Scan for the cell matching the given text and deliver its [X, Y] coordinate at center. 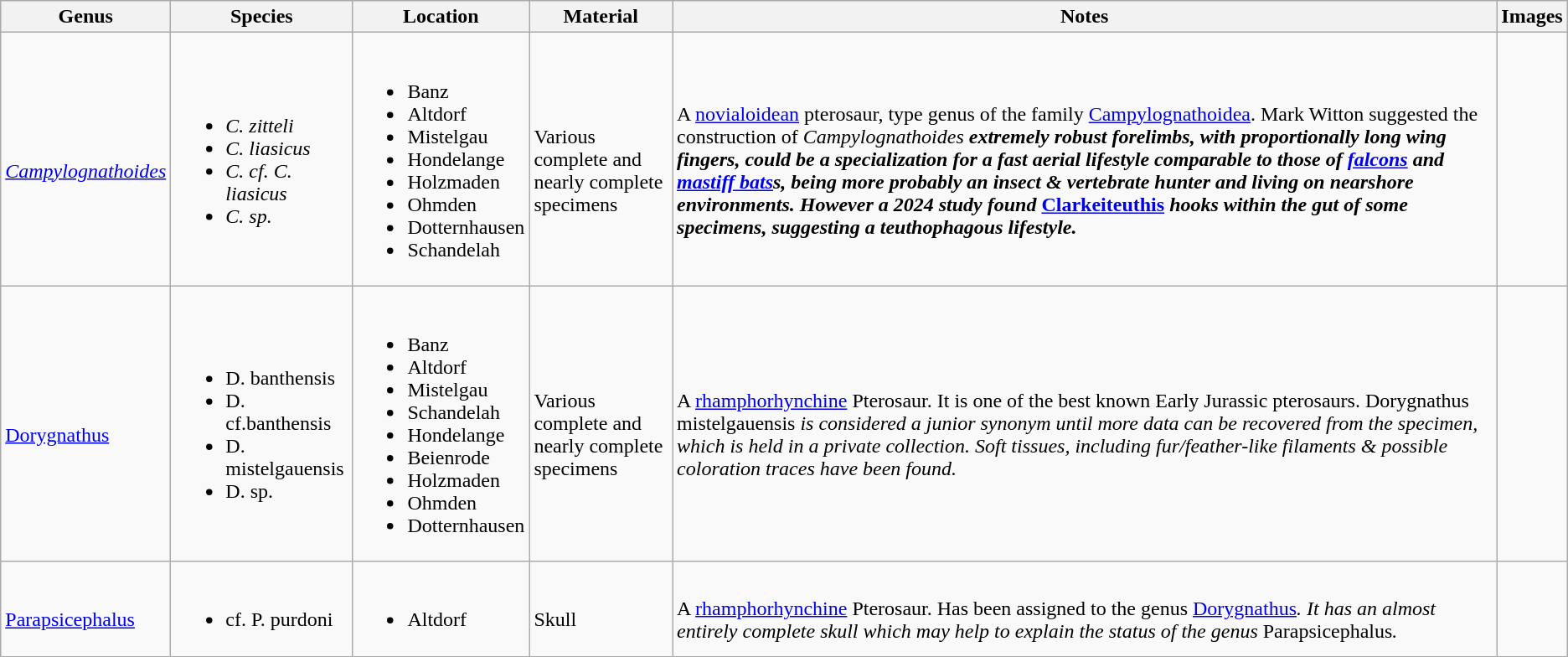
Location [441, 17]
C. zitteliC. liasicusC. cf. C. liasicusC. sp. [261, 159]
D. banthensisD. cf.banthensisD. mistelgauensisD. sp. [261, 424]
Parapsicephalus [85, 608]
Altdorf [441, 608]
cf. P. purdoni [261, 608]
Campylognathoides [85, 159]
Skull [601, 608]
BanzAltdorfMistelgauSchandelahHondelangeBeienrodeHolzmadenOhmdenDotternhausen [441, 424]
BanzAltdorfMistelgauHondelangeHolzmadenOhmdenDotternhausenSchandelah [441, 159]
Material [601, 17]
Dorygnathus [85, 424]
Genus [85, 17]
Images [1532, 17]
Notes [1085, 17]
Species [261, 17]
